Find where the given text appears and provide that cell's center as [x, y] coordinate. 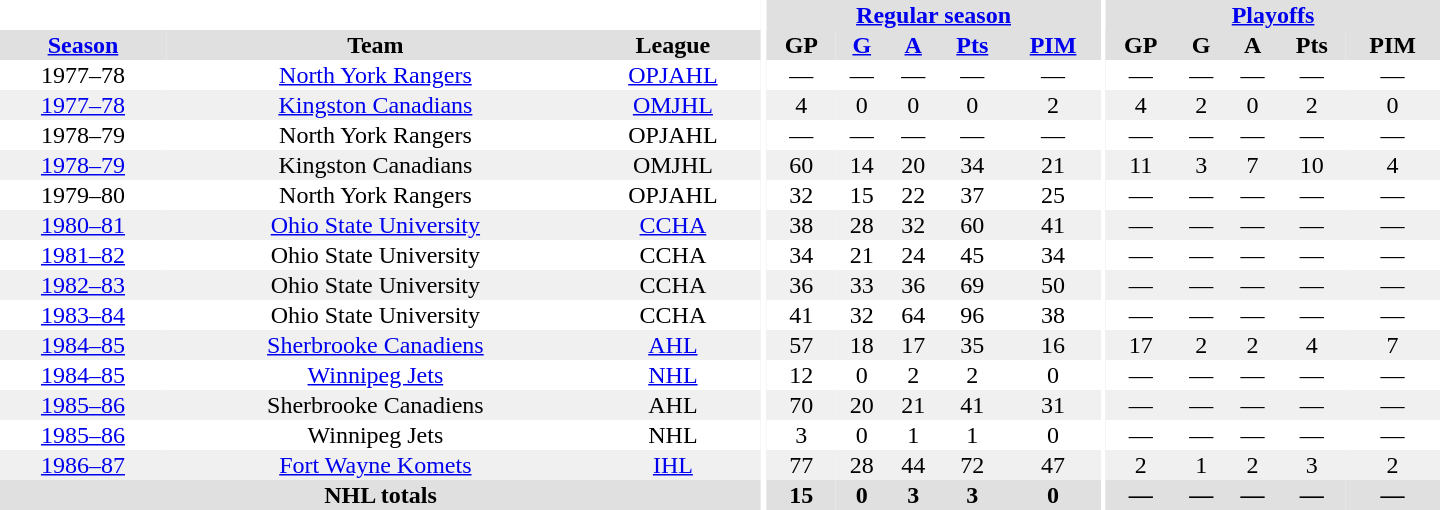
57 [802, 345]
50 [1054, 285]
1986–87 [83, 465]
NHL totals [380, 495]
70 [802, 405]
14 [862, 165]
45 [972, 255]
Team [376, 45]
69 [972, 285]
31 [1054, 405]
Regular season [934, 15]
47 [1054, 465]
Playoffs [1273, 15]
11 [1140, 165]
1981–82 [83, 255]
IHL [673, 465]
1983–84 [83, 315]
25 [1054, 195]
18 [862, 345]
96 [972, 315]
24 [912, 255]
1982–83 [83, 285]
33 [862, 285]
72 [972, 465]
22 [912, 195]
10 [1312, 165]
12 [802, 375]
44 [912, 465]
35 [972, 345]
16 [1054, 345]
Season [83, 45]
Fort Wayne Komets [376, 465]
64 [912, 315]
1980–81 [83, 225]
1979–80 [83, 195]
77 [802, 465]
League [673, 45]
37 [972, 195]
